Locate the cell with the specified text and output its [x, y] center coordinate. 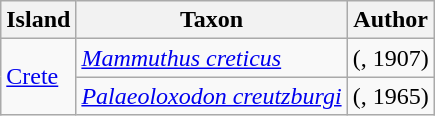
Palaeoloxodon creutzburgi [212, 96]
Author [390, 20]
Island [38, 20]
(, 1907) [390, 58]
Mammuthus creticus [212, 58]
Crete [38, 77]
(, 1965) [390, 96]
Taxon [212, 20]
